Identify which cell holds the provided text, then report its [x, y] central coordinate. 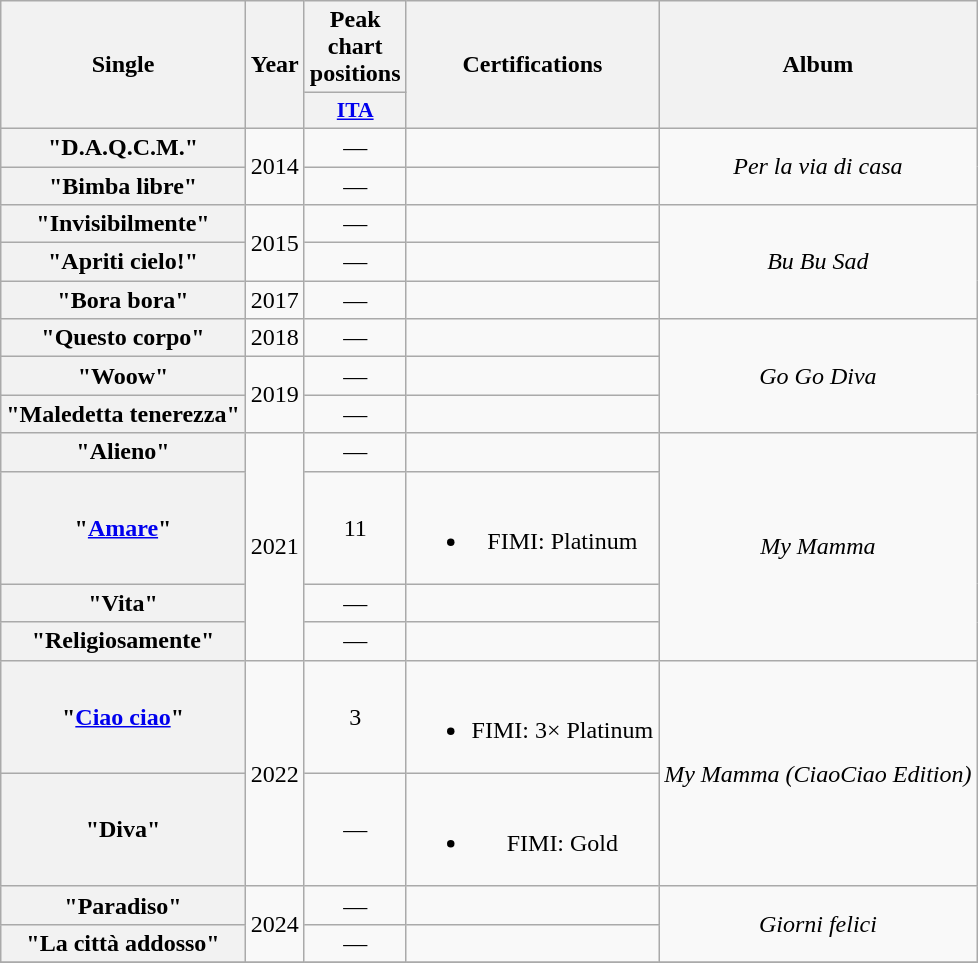
2019 [274, 395]
"Invisibilmente" [123, 224]
My Mamma (CiaoCiao Edition) [818, 773]
Peak chart positions [355, 47]
"D.A.Q.C.M." [123, 147]
Year [274, 65]
Album [818, 65]
"Diva" [123, 830]
ITA [355, 111]
"Bimba libre" [123, 185]
"La città addosso" [123, 943]
"Religiosamente" [123, 641]
FIMI: Gold [532, 830]
"Apriti cielo!" [123, 262]
"Amare" [123, 528]
Single [123, 65]
Go Go Diva [818, 376]
"Vita" [123, 603]
"Maledetta tenerezza" [123, 414]
2015 [274, 243]
2014 [274, 166]
2022 [274, 773]
3 [355, 716]
Giorni felici [818, 924]
My Mamma [818, 546]
Certifications [532, 65]
FIMI: Platinum [532, 528]
"Paradiso" [123, 905]
11 [355, 528]
"Bora bora" [123, 300]
2024 [274, 924]
2017 [274, 300]
"Woow" [123, 376]
FIMI: 3× Platinum [532, 716]
2018 [274, 338]
"Ciao ciao" [123, 716]
Bu Bu Sad [818, 262]
"Questo corpo" [123, 338]
Per la via di casa [818, 166]
2021 [274, 546]
"Alieno" [123, 452]
